Pinpoint the cell where the given text exists, returning its [x, y] midpoint coordinate. 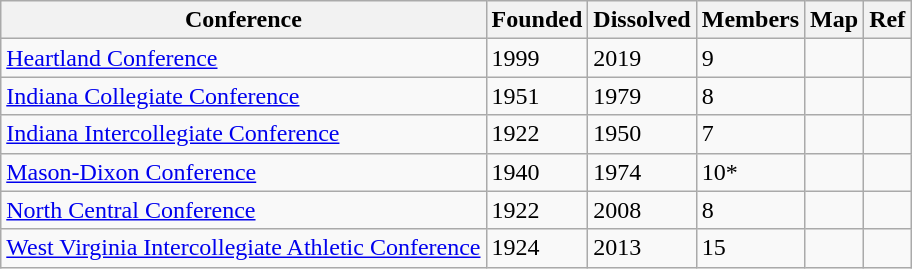
2013 [642, 248]
10* [750, 172]
1940 [537, 172]
Map [834, 20]
1999 [537, 58]
1924 [537, 248]
Conference [244, 20]
1950 [642, 134]
Members [750, 20]
1951 [537, 96]
2008 [642, 210]
Heartland Conference [244, 58]
Mason-Dixon Conference [244, 172]
Founded [537, 20]
9 [750, 58]
Indiana Intercollegiate Conference [244, 134]
7 [750, 134]
North Central Conference [244, 210]
Dissolved [642, 20]
Indiana Collegiate Conference [244, 96]
15 [750, 248]
2019 [642, 58]
Ref [888, 20]
1979 [642, 96]
West Virginia Intercollegiate Athletic Conference [244, 248]
1974 [642, 172]
